Search for the cell housing the specified text and yield its (x, y) center coordinate. 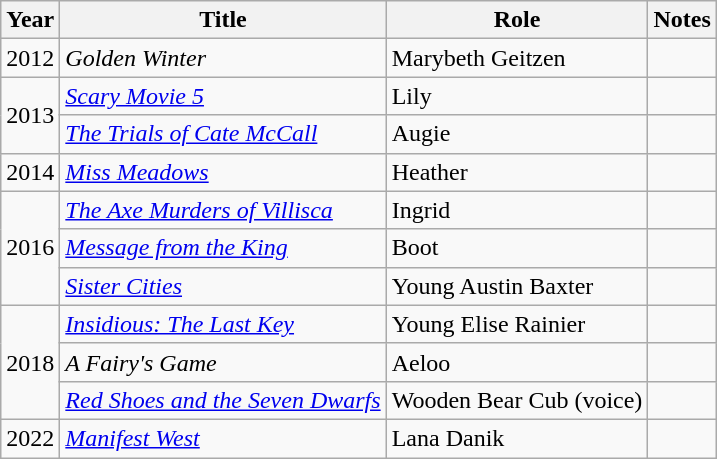
Scary Movie 5 (223, 96)
Ingrid (517, 210)
Sister Cities (223, 286)
Augie (517, 134)
2018 (30, 362)
Wooden Bear Cub (voice) (517, 400)
2014 (30, 172)
2012 (30, 58)
Red Shoes and the Seven Dwarfs (223, 400)
2016 (30, 248)
The Trials of Cate McCall (223, 134)
Lana Danik (517, 438)
Boot (517, 248)
Young Austin Baxter (517, 286)
Year (30, 20)
Golden Winter (223, 58)
Heather (517, 172)
Miss Meadows (223, 172)
Young Elise Rainier (517, 324)
Aeloo (517, 362)
The Axe Murders of Villisca (223, 210)
Lily (517, 96)
A Fairy's Game (223, 362)
2022 (30, 438)
Notes (682, 20)
Marybeth Geitzen (517, 58)
Manifest West (223, 438)
Title (223, 20)
2013 (30, 115)
Role (517, 20)
Insidious: The Last Key (223, 324)
Message from the King (223, 248)
